Search for the cell housing the specified text and yield its (X, Y) center coordinate. 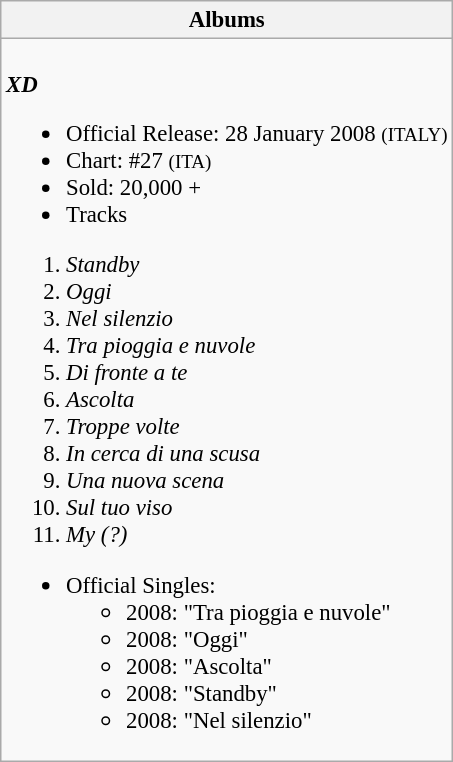
Albums (227, 20)
